Extract the (X, Y) coordinate from the center of the cell holding the provided text.  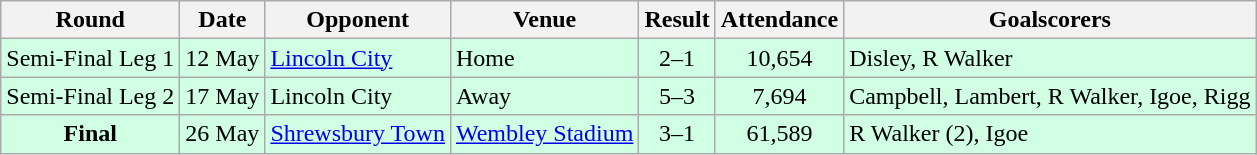
Goalscorers (1050, 20)
Opponent (358, 20)
Date (222, 20)
Away (544, 96)
Semi-Final Leg 1 (90, 58)
Venue (544, 20)
Shrewsbury Town (358, 134)
Wembley Stadium (544, 134)
2–1 (677, 58)
Round (90, 20)
7,694 (779, 96)
Disley, R Walker (1050, 58)
17 May (222, 96)
Attendance (779, 20)
Campbell, Lambert, R Walker, Igoe, Rigg (1050, 96)
Semi-Final Leg 2 (90, 96)
26 May (222, 134)
12 May (222, 58)
10,654 (779, 58)
61,589 (779, 134)
Home (544, 58)
5–3 (677, 96)
Final (90, 134)
3–1 (677, 134)
Result (677, 20)
R Walker (2), Igoe (1050, 134)
